Extract the [X, Y] coordinate from the center of the cell holding the provided text.  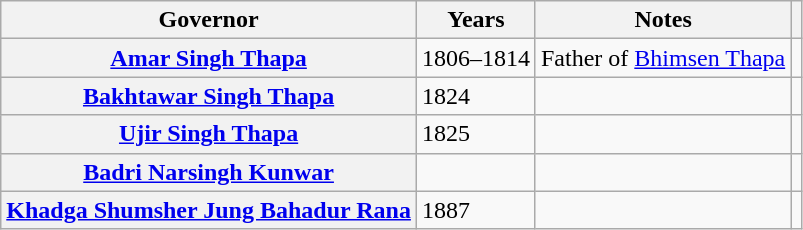
Badri Narsingh Kunwar [209, 172]
Khadga Shumsher Jung Bahadur Rana [209, 210]
Ujir Singh Thapa [209, 134]
1825 [476, 134]
1824 [476, 96]
Years [476, 20]
1806–1814 [476, 58]
Governor [209, 20]
Amar Singh Thapa [209, 58]
Bakhtawar Singh Thapa [209, 96]
Father of Bhimsen Thapa [662, 58]
Notes [662, 20]
1887 [476, 210]
